Output the [X, Y] coordinate of the center of the cell containing the given text.  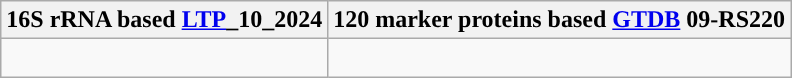
120 marker proteins based GTDB 09-RS220 [560, 20]
16S rRNA based LTP_10_2024 [164, 20]
